Scan for the cell matching the given text and deliver its [X, Y] coordinate at center. 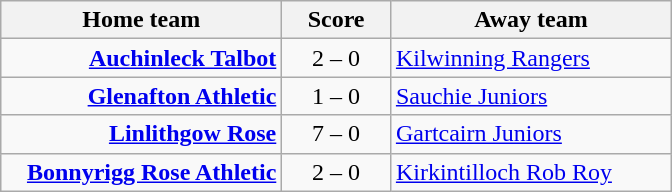
Sauchie Juniors [530, 96]
Home team [142, 20]
Away team [530, 20]
Kirkintilloch Rob Roy [530, 172]
Linlithgow Rose [142, 134]
Kilwinning Rangers [530, 58]
7 – 0 [336, 134]
Bonnyrigg Rose Athletic [142, 172]
Auchinleck Talbot [142, 58]
Gartcairn Juniors [530, 134]
Glenafton Athletic [142, 96]
1 – 0 [336, 96]
Score [336, 20]
